Determine the [X, Y] coordinate at the center of the cell enclosing the given text.  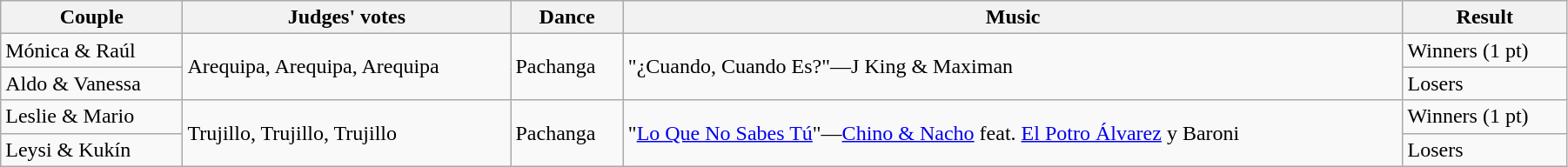
Dance [567, 17]
Couple [92, 17]
Trujillo, Trujillo, Trujillo [346, 133]
Aldo & Vanessa [92, 83]
Judges' votes [346, 17]
Mónica & Raúl [92, 50]
Arequipa, Arequipa, Arequipa [346, 67]
"¿Cuando, Cuando Es?"—J King & Maximan [1013, 67]
Music [1013, 17]
Leysi & Kukín [92, 150]
Result [1484, 17]
Leslie & Mario [92, 117]
"Lo Que No Sabes Tú"—Chino & Nacho feat. El Potro Álvarez y Baroni [1013, 133]
